Provide the [X, Y] coordinate of the cell's center where the given text is located.  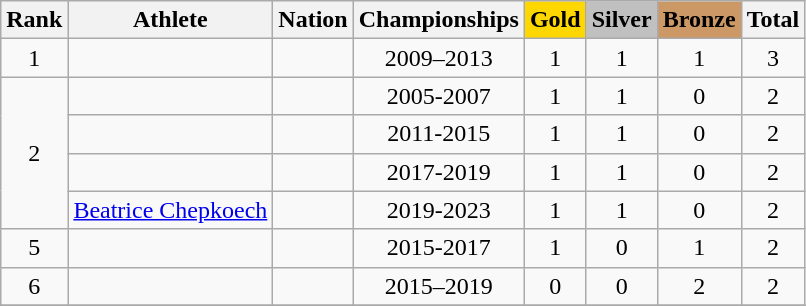
2017-2019 [438, 172]
2015-2017 [438, 248]
Total [773, 20]
2019-2023 [438, 210]
6 [34, 286]
3 [773, 58]
2005-2007 [438, 96]
Gold [555, 20]
2009–2013 [438, 58]
5 [34, 248]
Beatrice Chepkoech [170, 210]
Bronze [699, 20]
Championships [438, 20]
Silver [622, 20]
2011-2015 [438, 134]
Nation [313, 20]
Rank [34, 20]
2015–2019 [438, 286]
Athlete [170, 20]
